Return [x, y] of the center of cell containing provided text 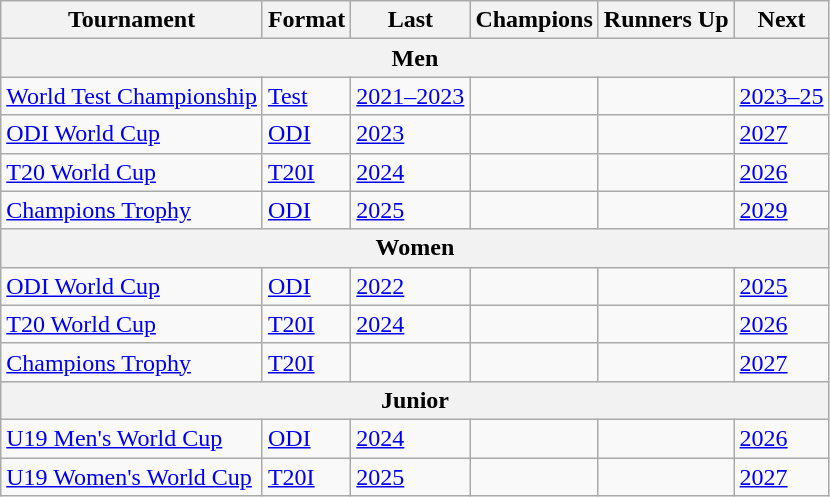
Men [415, 58]
Women [415, 248]
Tournament [132, 20]
Last [410, 20]
Runners Up [666, 20]
Champions [534, 20]
2023–25 [782, 96]
Next [782, 20]
2029 [782, 210]
World Test Championship [132, 96]
Junior [415, 400]
2021–2023 [410, 96]
2023 [410, 134]
Format [306, 20]
2022 [410, 286]
U19 Men's World Cup [132, 438]
Test [306, 96]
U19 Women's World Cup [132, 477]
